Find where the given text appears and provide that cell's center as (X, Y) coordinate. 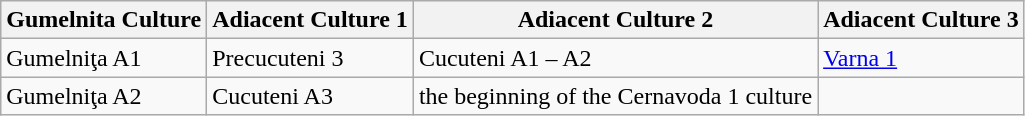
Adiacent Culture 1 (310, 20)
Gumelniţa A2 (104, 96)
Varna 1 (922, 58)
Adiacent Culture 3 (922, 20)
Gumelnita Culture (104, 20)
Cucuteni A3 (310, 96)
Gumelniţa A1 (104, 58)
the beginning of the Cernavoda 1 culture (615, 96)
Cucuteni A1 – A2 (615, 58)
Precucuteni 3 (310, 58)
Adiacent Culture 2 (615, 20)
